Return [x, y] of the center of cell containing provided text 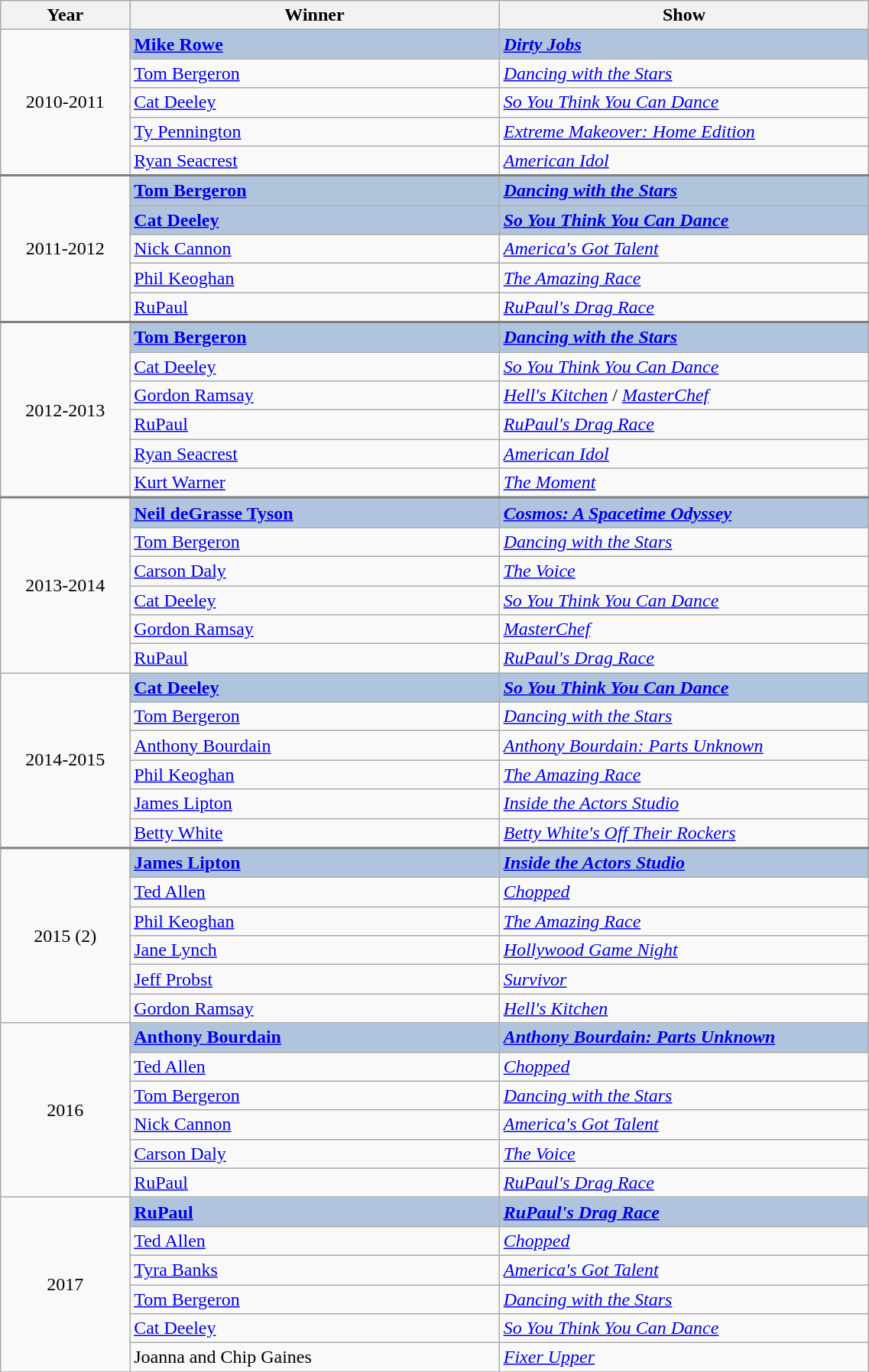
Hell's Kitchen / MasterChef [684, 396]
Hell's Kitchen [684, 1008]
Jane Lynch [315, 950]
Betty White's Off Their Rockers [684, 833]
Show [684, 15]
Extreme Makeover: Home Edition [684, 131]
2016 [66, 1110]
Joanna and Chip Gaines [315, 1357]
The Moment [684, 483]
Jeff Probst [315, 979]
Dirty Jobs [684, 44]
Fixer Upper [684, 1357]
Betty White [315, 833]
MasterChef [684, 629]
2017 [66, 1284]
Survivor [684, 979]
Neil deGrasse Tyson [315, 513]
Winner [315, 15]
2011-2012 [66, 249]
2015 (2) [66, 935]
2010-2011 [66, 102]
Hollywood Game Night [684, 950]
Cosmos: A Spacetime Odyssey [684, 513]
Mike Rowe [315, 44]
2012-2013 [66, 410]
2013-2014 [66, 585]
Kurt Warner [315, 483]
Ty Pennington [315, 131]
Tyra Banks [315, 1270]
2014-2015 [66, 761]
Year [66, 15]
